Identify which cell holds the provided text, then report its (X, Y) central coordinate. 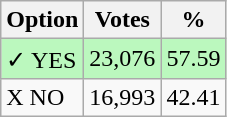
57.59 (194, 59)
16,993 (122, 97)
Option (42, 20)
Votes (122, 20)
X NO (42, 97)
✓ YES (42, 59)
42.41 (194, 97)
% (194, 20)
23,076 (122, 59)
